Detect which cell encompasses the target text, then output its [x, y] center coordinate. 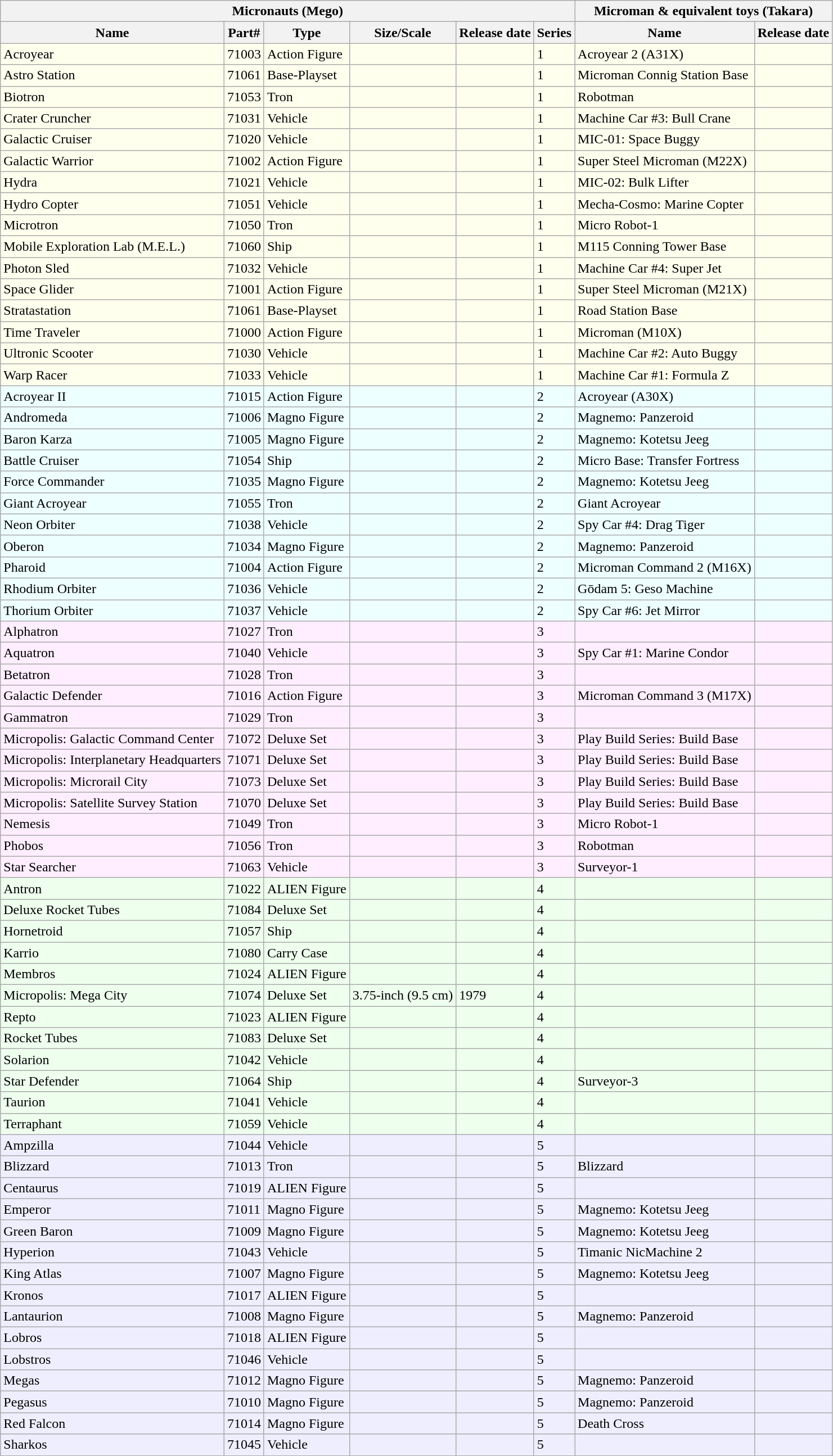
71083 [244, 1038]
Micropolis: Mega City [112, 996]
71001 [244, 290]
Repto [112, 1017]
Centaurus [112, 1188]
Micropolis: Galactic Command Center [112, 739]
Type [307, 33]
71016 [244, 696]
Battle Cruiser [112, 460]
Microman Command 2 (M16X) [665, 567]
Lobstros [112, 1359]
71021 [244, 182]
Microman (M10X) [665, 332]
71010 [244, 1402]
71012 [244, 1381]
Hydro Copter [112, 204]
Star Defender [112, 1081]
71054 [244, 460]
71009 [244, 1231]
71044 [244, 1145]
Lobros [112, 1338]
Timanic NicMachine 2 [665, 1252]
71000 [244, 332]
71084 [244, 910]
71005 [244, 439]
71029 [244, 717]
Micronauts (Mego) [288, 11]
Terraphant [112, 1124]
71014 [244, 1423]
71064 [244, 1081]
71022 [244, 888]
71074 [244, 996]
Hydra [112, 182]
71043 [244, 1252]
Membros [112, 974]
71049 [244, 824]
71002 [244, 161]
King Atlas [112, 1273]
Micropolis: Microrail City [112, 781]
71031 [244, 118]
71036 [244, 589]
Acroyear II [112, 396]
71020 [244, 139]
Space Glider [112, 290]
Machine Car #1: Formula Z [665, 375]
Warp Racer [112, 375]
Rocket Tubes [112, 1038]
71040 [244, 653]
Pegasus [112, 1402]
Betatron [112, 675]
Part# [244, 33]
MIC-02: Bulk Lifter [665, 182]
Mecha-Cosmo: Marine Copter [665, 204]
71057 [244, 931]
Hyperion [112, 1252]
Baron Karza [112, 439]
71018 [244, 1338]
Micropolis: Interplanetary Headquarters [112, 760]
MIC-01: Space Buggy [665, 139]
71024 [244, 974]
Nemesis [112, 824]
71041 [244, 1102]
Microtron [112, 225]
Green Baron [112, 1231]
Ultronic Scooter [112, 354]
71063 [244, 867]
71037 [244, 610]
Emperor [112, 1209]
71055 [244, 503]
Microman Command 3 (M17X) [665, 696]
71080 [244, 953]
Size/Scale [403, 33]
Super Steel Microman (M21X) [665, 290]
71006 [244, 418]
Ampzilla [112, 1145]
71013 [244, 1166]
Acroyear [112, 54]
71003 [244, 54]
Acroyear 2 (A31X) [665, 54]
Deluxe Rocket Tubes [112, 910]
71028 [244, 675]
Super Steel Microman (M22X) [665, 161]
71011 [244, 1209]
71008 [244, 1317]
Spy Car #6: Jet Mirror [665, 610]
Force Commander [112, 482]
Oberon [112, 546]
Crater Cruncher [112, 118]
71072 [244, 739]
Thorium Orbiter [112, 610]
Series [554, 33]
71046 [244, 1359]
Road Station Base [665, 311]
Gōdam 5: Geso Machine [665, 589]
Acroyear (A30X) [665, 396]
71030 [244, 354]
71015 [244, 396]
Kronos [112, 1295]
Phobos [112, 845]
71032 [244, 268]
Microman & equivalent toys (Takara) [704, 11]
Micropolis: Satellite Survey Station [112, 803]
71042 [244, 1060]
Karrio [112, 953]
Biotron [112, 97]
Microman Connig Station Base [665, 75]
Stratastation [112, 311]
71056 [244, 845]
Galactic Defender [112, 696]
Star Searcher [112, 867]
Taurion [112, 1102]
Spy Car #1: Marine Condor [665, 653]
Solarion [112, 1060]
71070 [244, 803]
Machine Car #2: Auto Buggy [665, 354]
71059 [244, 1124]
Carry Case [307, 953]
Machine Car #4: Super Jet [665, 268]
Red Falcon [112, 1423]
71050 [244, 225]
71053 [244, 97]
Surveyor-3 [665, 1081]
Gammatron [112, 717]
Pharoid [112, 567]
Megas [112, 1381]
71035 [244, 482]
Alphatron [112, 632]
71033 [244, 375]
Neon Orbiter [112, 524]
Lantaurion [112, 1317]
1979 [495, 996]
M115 Conning Tower Base [665, 246]
71027 [244, 632]
Antron [112, 888]
Micro Base: Transfer Fortress [665, 460]
71034 [244, 546]
Surveyor-1 [665, 867]
71038 [244, 524]
Time Traveler [112, 332]
Hornetroid [112, 931]
Galactic Cruiser [112, 139]
Andromeda [112, 418]
71060 [244, 246]
71023 [244, 1017]
Photon Sled [112, 268]
Astro Station [112, 75]
71051 [244, 204]
Rhodium Orbiter [112, 589]
Machine Car #3: Bull Crane [665, 118]
71017 [244, 1295]
71045 [244, 1445]
3.75-inch (9.5 cm) [403, 996]
71007 [244, 1273]
Death Cross [665, 1423]
71004 [244, 567]
Sharkos [112, 1445]
71073 [244, 781]
Aquatron [112, 653]
Spy Car #4: Drag Tiger [665, 524]
Galactic Warrior [112, 161]
71071 [244, 760]
Mobile Exploration Lab (M.E.L.) [112, 246]
71019 [244, 1188]
